Return the (X, Y) coordinate for the center point of the cell that contains the specified text.  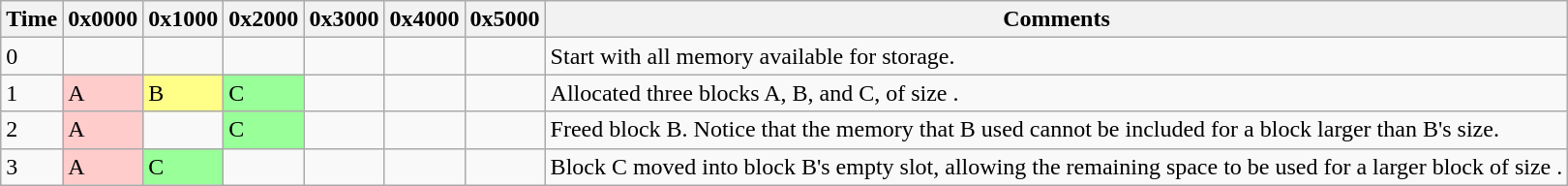
0x3000 (345, 19)
Block C moved into block B's empty slot, allowing the remaining space to be used for a larger block of size . (1057, 167)
B (184, 93)
0x2000 (263, 19)
Time (32, 19)
Allocated three blocks A, B, and C, of size . (1057, 93)
Freed block B. Notice that the memory that B used cannot be included for a block larger than B's size. (1057, 130)
0 (32, 56)
0x4000 (424, 19)
1 (32, 93)
2 (32, 130)
Start with all memory available for storage. (1057, 56)
Comments (1057, 19)
0x1000 (184, 19)
0x0000 (103, 19)
3 (32, 167)
0x5000 (505, 19)
